From the cell containing the given text, extract its center point as [X, Y] coordinate. 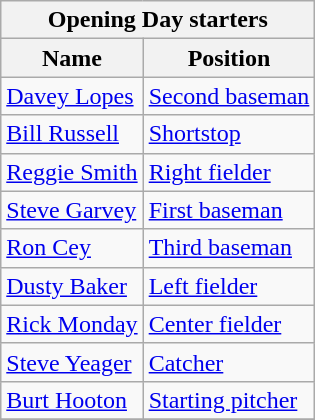
Rick Monday [72, 324]
Ron Cey [72, 248]
Starting pitcher [229, 400]
Position [229, 58]
Steve Yeager [72, 362]
Second baseman [229, 96]
First baseman [229, 210]
Shortstop [229, 134]
Catcher [229, 362]
Reggie Smith [72, 172]
Davey Lopes [72, 96]
Opening Day starters [158, 20]
Left fielder [229, 286]
Name [72, 58]
Steve Garvey [72, 210]
Right fielder [229, 172]
Burt Hooton [72, 400]
Center fielder [229, 324]
Third baseman [229, 248]
Dusty Baker [72, 286]
Bill Russell [72, 134]
